Capture the cell that displays the provided text and extract its [X, Y] central coordinate. 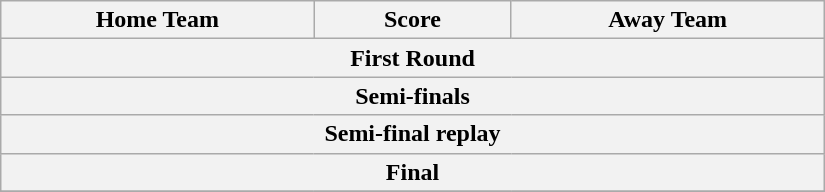
Final [413, 172]
Home Team [158, 20]
Semi-final replay [413, 134]
Semi-finals [413, 96]
First Round [413, 58]
Away Team [668, 20]
Score [412, 20]
